Pinpoint the cell where the given text exists, returning its [x, y] midpoint coordinate. 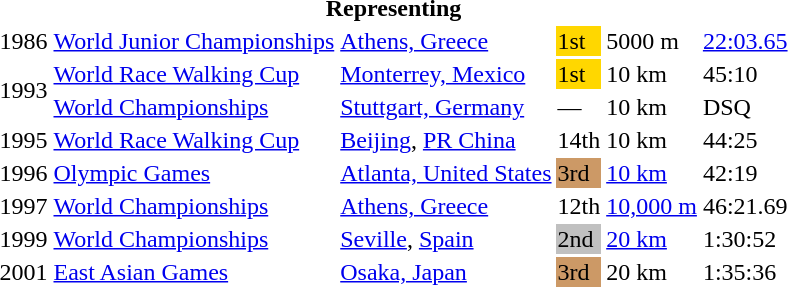
East Asian Games [194, 272]
— [579, 107]
Olympic Games [194, 173]
Stuttgart, Germany [446, 107]
Atlanta, United States [446, 173]
Osaka, Japan [446, 272]
10,000 m [652, 206]
Seville, Spain [446, 239]
Monterrey, Mexico [446, 74]
2nd [579, 239]
World Junior Championships [194, 41]
12th [579, 206]
5000 m [652, 41]
Beijing, PR China [446, 140]
14th [579, 140]
